For the text-containing cell, return its midpoint in (x, y) coordinate format. 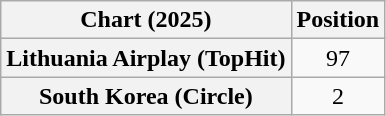
2 (338, 96)
Lithuania Airplay (TopHit) (146, 58)
South Korea (Circle) (146, 96)
Position (338, 20)
97 (338, 58)
Chart (2025) (146, 20)
